From the cell containing the given text, extract its center point as (X, Y) coordinate. 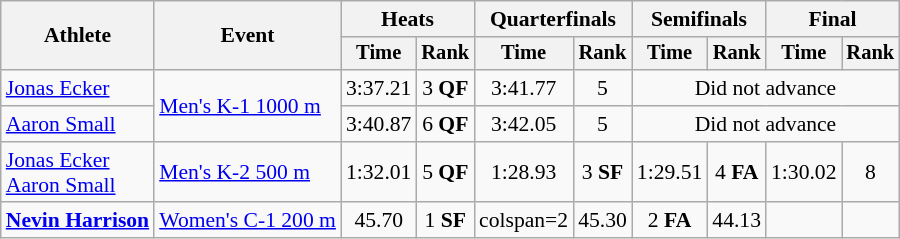
6 QF (445, 124)
colspan=2 (524, 221)
Final (832, 19)
Men's K-1 1000 m (248, 106)
1:28.93 (524, 172)
3 QF (445, 88)
Quarterfinals (553, 19)
Jonas EckerAaron Small (78, 172)
4 FA (736, 172)
3 SF (602, 172)
5 QF (445, 172)
Event (248, 36)
3:41.77 (524, 88)
Men's K-2 500 m (248, 172)
45.30 (602, 221)
8 (871, 172)
2 FA (670, 221)
3:37.21 (378, 88)
45.70 (378, 221)
1:30.02 (804, 172)
Nevin Harrison (78, 221)
3:40.87 (378, 124)
Semifinals (699, 19)
Athlete (78, 36)
1:32.01 (378, 172)
Aaron Small (78, 124)
Jonas Ecker (78, 88)
1 SF (445, 221)
Heats (408, 19)
1:29.51 (670, 172)
3:42.05 (524, 124)
44.13 (736, 221)
Women's C-1 200 m (248, 221)
